Find where the given text appears and provide that cell's center as [x, y] coordinate. 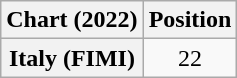
Position [190, 20]
22 [190, 58]
Chart (2022) [72, 20]
Italy (FIMI) [72, 58]
